Locate the cell with the specified text and output its (x, y) center coordinate. 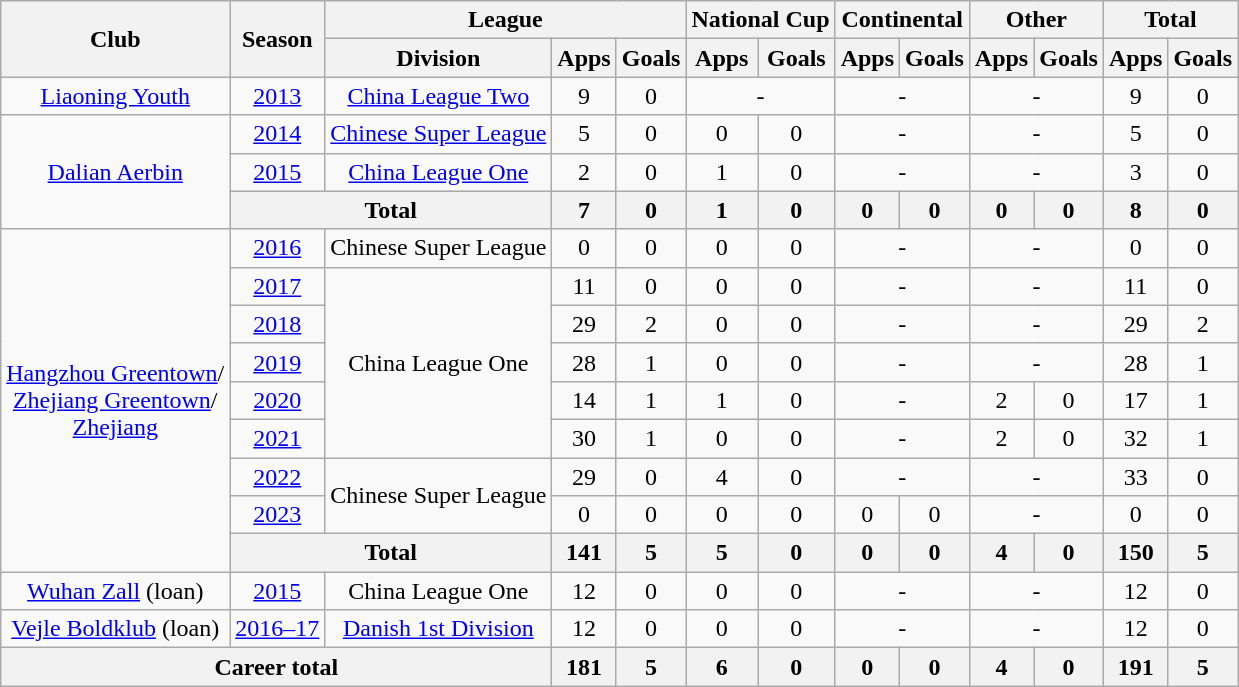
32 (1135, 438)
Continental (902, 20)
2020 (278, 400)
2019 (278, 362)
8 (1135, 210)
Dalian Aerbin (116, 172)
30 (584, 438)
2014 (278, 134)
2017 (278, 286)
Division (438, 58)
Vejle Boldklub (loan) (116, 629)
Wuhan Zall (loan) (116, 591)
2023 (278, 515)
Career total (276, 667)
2022 (278, 477)
181 (584, 667)
Hangzhou Greentown/Zhejiang Greentown/Zhejiang (116, 400)
2018 (278, 324)
150 (1135, 553)
3 (1135, 172)
2016 (278, 248)
141 (584, 553)
League (506, 20)
7 (584, 210)
2013 (278, 96)
Club (116, 39)
2016–17 (278, 629)
2021 (278, 438)
33 (1135, 477)
Danish 1st Division (438, 629)
191 (1135, 667)
14 (584, 400)
National Cup (760, 20)
China League Two (438, 96)
Season (278, 39)
6 (722, 667)
Liaoning Youth (116, 96)
Other (1036, 20)
17 (1135, 400)
